Locate the cell with the specified text and output its (X, Y) center coordinate. 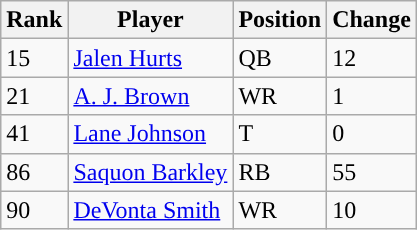
Rank (34, 20)
Saquon Barkley (150, 172)
A. J. Brown (150, 96)
DeVonta Smith (150, 210)
Change (372, 20)
12 (372, 58)
90 (34, 210)
15 (34, 58)
10 (372, 210)
55 (372, 172)
86 (34, 172)
0 (372, 134)
21 (34, 96)
41 (34, 134)
Position (280, 20)
QB (280, 58)
Lane Johnson (150, 134)
T (280, 134)
1 (372, 96)
Player (150, 20)
Jalen Hurts (150, 58)
RB (280, 172)
